Determine the (x, y) coordinate at the center of the cell enclosing the given text.  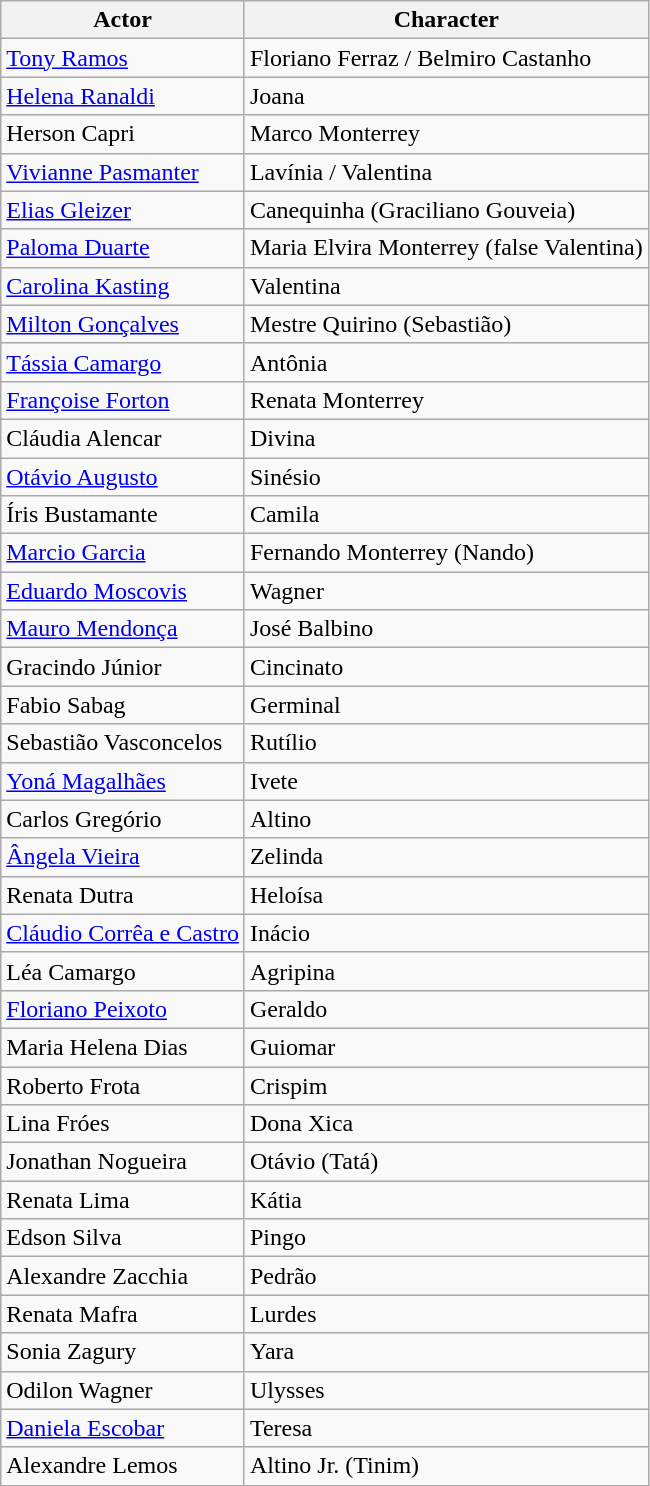
Pingo (446, 1238)
Herson Capri (123, 134)
Tássia Camargo (123, 362)
Cláudio Corrêa e Castro (123, 933)
Tony Ramos (123, 58)
Carlos Gregório (123, 819)
Yara (446, 1352)
Alexandre Zacchia (123, 1276)
Otávio (Tatá) (446, 1162)
Mauro Mendonça (123, 629)
Odilon Wagner (123, 1390)
Marco Monterrey (446, 134)
Wagner (446, 591)
Jonathan Nogueira (123, 1162)
Heloísa (446, 895)
Sebastião Vasconcelos (123, 743)
Eduardo Moscovis (123, 591)
Fernando Monterrey (Nando) (446, 553)
Marcio Garcia (123, 553)
Paloma Duarte (123, 248)
Renata Monterrey (446, 400)
Alexandre Lemos (123, 1466)
Françoise Forton (123, 400)
Guiomar (446, 1047)
Character (446, 20)
Maria Helena Dias (123, 1047)
Maria Elvira Monterrey (false Valentina) (446, 248)
Valentina (446, 286)
Camila (446, 515)
Actor (123, 20)
Agripina (446, 971)
Antônia (446, 362)
Fabio Sabag (123, 705)
Floriano Peixoto (123, 1009)
Léa Camargo (123, 971)
Edson Silva (123, 1238)
Sonia Zagury (123, 1352)
Joana (446, 96)
Cláudia Alencar (123, 438)
Gracindo Júnior (123, 667)
Canequinha (Graciliano Gouveia) (446, 210)
Íris Bustamante (123, 515)
José Balbino (446, 629)
Carolina Kasting (123, 286)
Altino Jr. (Tinim) (446, 1466)
Ivete (446, 781)
Roberto Frota (123, 1085)
Yoná Magalhães (123, 781)
Sinésio (446, 477)
Lurdes (446, 1314)
Zelinda (446, 857)
Mestre Quirino (Sebastião) (446, 324)
Renata Dutra (123, 895)
Crispim (446, 1085)
Dona Xica (446, 1124)
Otávio Augusto (123, 477)
Ulysses (446, 1390)
Inácio (446, 933)
Ângela Vieira (123, 857)
Teresa (446, 1428)
Daniela Escobar (123, 1428)
Floriano Ferraz / Belmiro Castanho (446, 58)
Lina Fróes (123, 1124)
Lavínia / Valentina (446, 172)
Pedrão (446, 1276)
Divina (446, 438)
Cincinato (446, 667)
Renata Lima (123, 1200)
Altino (446, 819)
Kátia (446, 1200)
Vivianne Pasmanter (123, 172)
Rutílio (446, 743)
Milton Gonçalves (123, 324)
Geraldo (446, 1009)
Helena Ranaldi (123, 96)
Renata Mafra (123, 1314)
Germinal (446, 705)
Elias Gleizer (123, 210)
